Pinpoint the cell where the given text exists, returning its [x, y] midpoint coordinate. 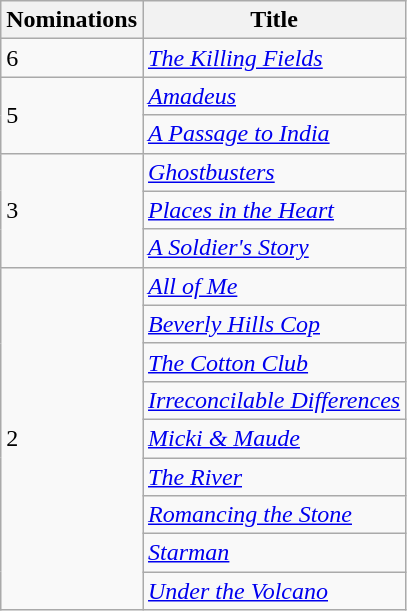
Places in the Heart [274, 210]
Romancing the Stone [274, 515]
A Soldier's Story [274, 248]
The Cotton Club [274, 362]
Under the Volcano [274, 591]
2 [72, 438]
The Killing Fields [274, 58]
All of Me [274, 286]
Ghostbusters [274, 172]
Starman [274, 553]
Beverly Hills Cop [274, 324]
The River [274, 477]
3 [72, 210]
Title [274, 20]
Micki & Maude [274, 438]
5 [72, 115]
A Passage to India [274, 134]
Nominations [72, 20]
Irreconcilable Differences [274, 400]
6 [72, 58]
Amadeus [274, 96]
